Locate the cell with the specified text and output its [X, Y] center coordinate. 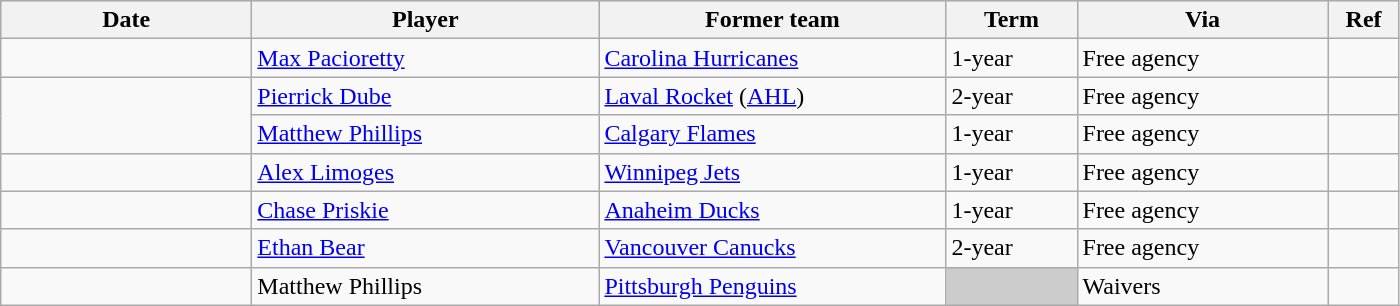
Player [426, 20]
Former team [772, 20]
Alex Limoges [426, 172]
Ref [1364, 20]
Ethan Bear [426, 248]
Chase Priskie [426, 210]
Waivers [1202, 286]
Via [1202, 20]
Max Pacioretty [426, 58]
Pierrick Dube [426, 96]
Date [126, 20]
Vancouver Canucks [772, 248]
Laval Rocket (AHL) [772, 96]
Calgary Flames [772, 134]
Anaheim Ducks [772, 210]
Term [1012, 20]
Pittsburgh Penguins [772, 286]
Carolina Hurricanes [772, 58]
Winnipeg Jets [772, 172]
